Scan for the cell matching the given text and deliver its [x, y] coordinate at center. 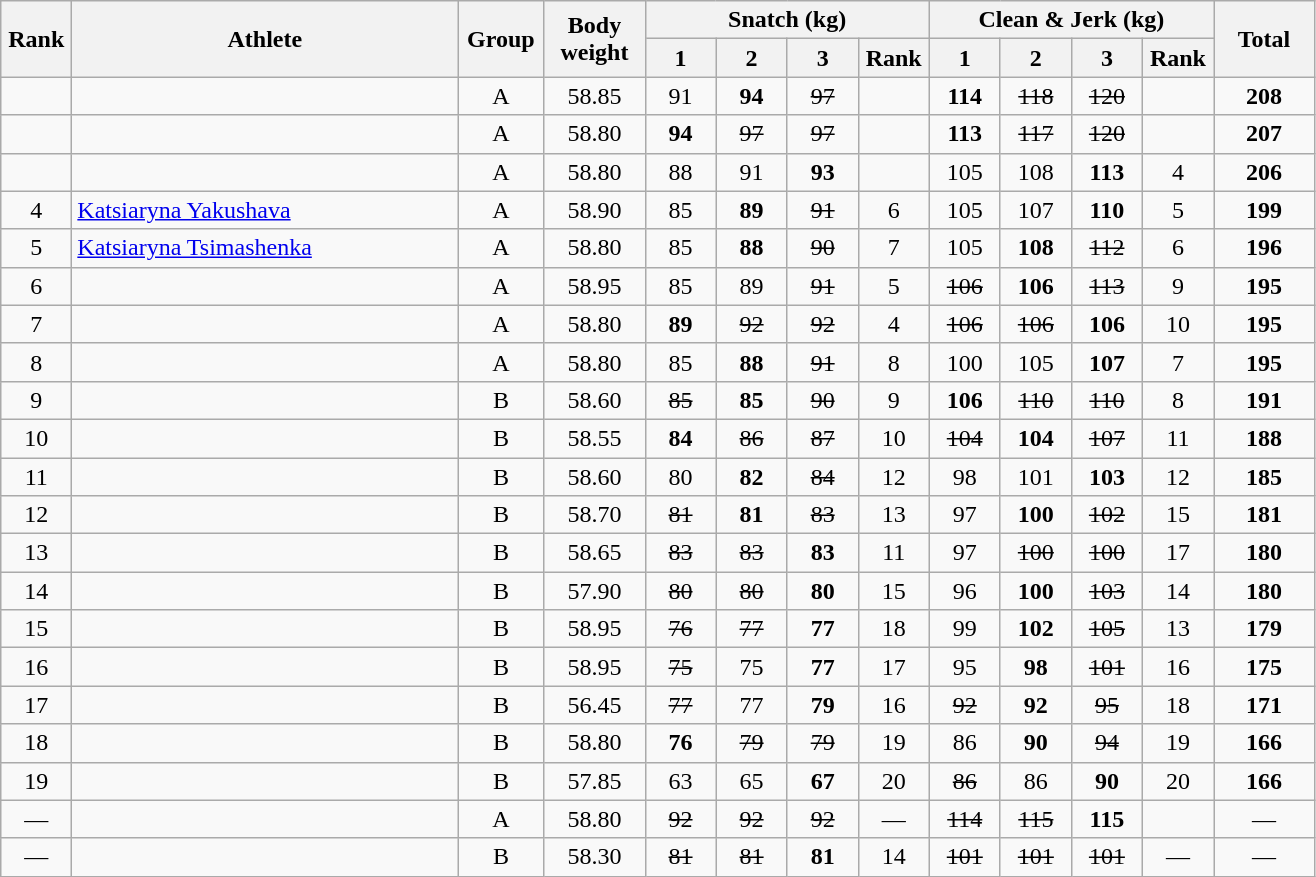
Group [501, 39]
58.65 [594, 553]
58.70 [594, 515]
Snatch (kg) [787, 20]
118 [1036, 96]
57.85 [594, 781]
65 [752, 781]
Total [1264, 39]
112 [1106, 248]
Clean & Jerk (kg) [1071, 20]
188 [1264, 438]
Athlete [265, 39]
96 [964, 591]
87 [822, 438]
175 [1264, 667]
191 [1264, 400]
199 [1264, 210]
58.55 [594, 438]
Body weight [594, 39]
67 [822, 781]
206 [1264, 172]
185 [1264, 477]
208 [1264, 96]
181 [1264, 515]
179 [1264, 629]
57.90 [594, 591]
Katsiaryna Yakushava [265, 210]
207 [1264, 134]
58.30 [594, 857]
58.85 [594, 96]
58.90 [594, 210]
Katsiaryna Tsimashenka [265, 248]
99 [964, 629]
82 [752, 477]
171 [1264, 705]
56.45 [594, 705]
93 [822, 172]
196 [1264, 248]
63 [680, 781]
117 [1036, 134]
